Identify which cell holds the provided text, then report its (x, y) central coordinate. 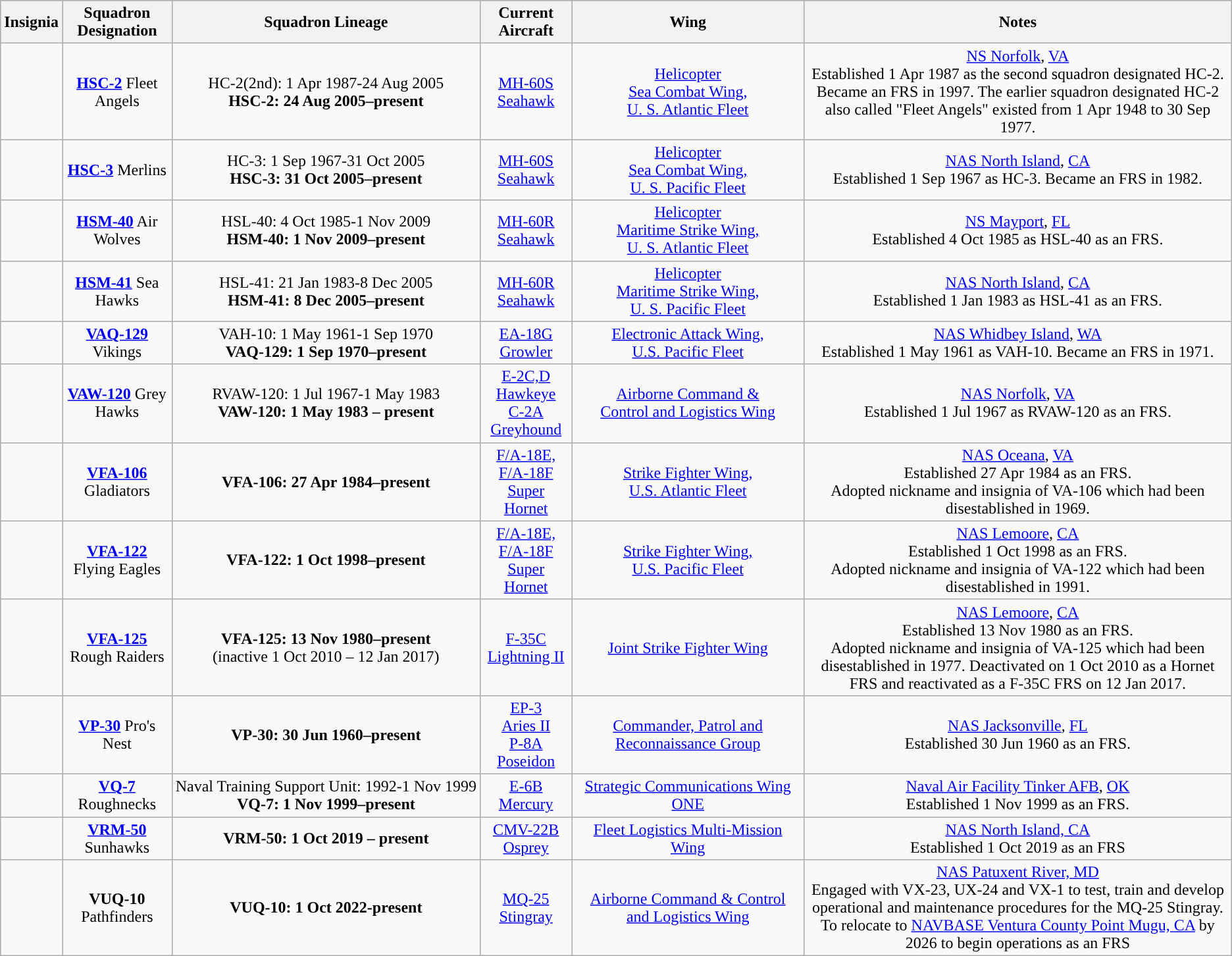
Electronic Attack Wing,U.S. Pacific Fleet (688, 342)
NAS North Island, CAEstablished 1 Oct 2019 as an FRS (1018, 837)
VFA-106 Gladiators (117, 482)
Squadron Lineage (326, 22)
VAQ-129 Vikings (117, 342)
Strategic Communications Wing ONE (688, 795)
NAS Oceana, VAEstablished 27 Apr 1984 as an FRS.Adopted nickname and insignia of VA-106 which had been disestablished in 1969. (1018, 482)
VFA-122: 1 Oct 1998–present (326, 560)
Strike Fighter Wing,U.S. Pacific Fleet (688, 560)
VUQ-10 Pathfinders (117, 908)
HelicopterSea Combat Wing,U. S. Atlantic Fleet (688, 92)
VFA-122 Flying Eagles (117, 560)
HelicopterMaritime Strike Wing,U. S. Pacific Fleet (688, 291)
VQ-7 Roughnecks (117, 795)
HSM-41 Sea Hawks (117, 291)
Joint Strike Fighter Wing (688, 647)
Naval Training Support Unit: 1992-1 Nov 1999VQ-7: 1 Nov 1999–present (326, 795)
VFA-125: 13 Nov 1980–present(inactive 1 Oct 2010 – 12 Jan 2017) (326, 647)
HelicopterSea Combat Wing,U. S. Pacific Fleet (688, 170)
HC-2(2nd): 1 Apr 1987-24 Aug 2005HSC-2: 24 Aug 2005–present (326, 92)
CMV-22BOsprey (526, 837)
E-6BMercury (526, 795)
VFA-125 Rough Raiders (117, 647)
NAS Lemoore, CAEstablished 1 Oct 1998 as an FRS.Adopted nickname and insignia of VA-122 which had been disestablished in 1991. (1018, 560)
VRM-50: 1 Oct 2019 – present (326, 837)
Current Aircraft (526, 22)
VUQ-10: 1 Oct 2022-present (326, 908)
Airborne Command & Controland Logistics Wing (688, 908)
HSL-41: 21 Jan 1983-8 Dec 2005HSM-41: 8 Dec 2005–present (326, 291)
VP-30 Pro's Nest (117, 735)
Naval Air Facility Tinker AFB, OKEstablished 1 Nov 1999 as an FRS. (1018, 795)
EA-18GGrowler (526, 342)
HSC-2 Fleet Angels (117, 92)
Wing (688, 22)
Airborne Command &Control and Logistics Wing (688, 403)
Fleet Logistics Multi-Mission Wing (688, 837)
HC-3: 1 Sep 1967-31 Oct 2005HSC-3: 31 Oct 2005–present (326, 170)
VAH-10: 1 May 1961-1 Sep 1970VAQ-129: 1 Sep 1970–present (326, 342)
HSM-40 Air Wolves (117, 230)
EP-3Aries IIP-8APoseidon (526, 735)
HelicopterMaritime Strike Wing,U. S. Atlantic Fleet (688, 230)
NAS North Island, CAEstablished 1 Sep 1967 as HC-3. Became an FRS in 1982. (1018, 170)
NAS Whidbey Island, WAEstablished 1 May 1961 as VAH-10. Became an FRS in 1971. (1018, 342)
VAW-120 Grey Hawks (117, 403)
NAS North Island, CAEstablished 1 Jan 1983 as HSL-41 as an FRS. (1018, 291)
HSL-40: 4 Oct 1985-1 Nov 2009HSM-40: 1 Nov 2009–present (326, 230)
F-35CLightning II (526, 647)
NS Mayport, FLEstablished 4 Oct 1985 as HSL-40 as an FRS. (1018, 230)
VP-30: 30 Jun 1960–present (326, 735)
VRM-50 Sunhawks (117, 837)
RVAW-120: 1 Jul 1967-1 May 1983VAW-120: 1 May 1983 – present (326, 403)
Squadron Designation (117, 22)
Notes (1018, 22)
Strike Fighter Wing,U.S. Atlantic Fleet (688, 482)
MQ-25 Stingray (526, 908)
VFA-106: 27 Apr 1984–present (326, 482)
E-2C,DHawkeyeC-2AGreyhound (526, 403)
NAS Norfolk, VAEstablished 1 Jul 1967 as RVAW-120 as an FRS. (1018, 403)
HSC-3 Merlins (117, 170)
Insignia (32, 22)
NAS Jacksonville, FLEstablished 30 Jun 1960 as an FRS. (1018, 735)
Commander, Patrol and Reconnaissance Group (688, 735)
